Locate the cell with the specified text and output its [x, y] center coordinate. 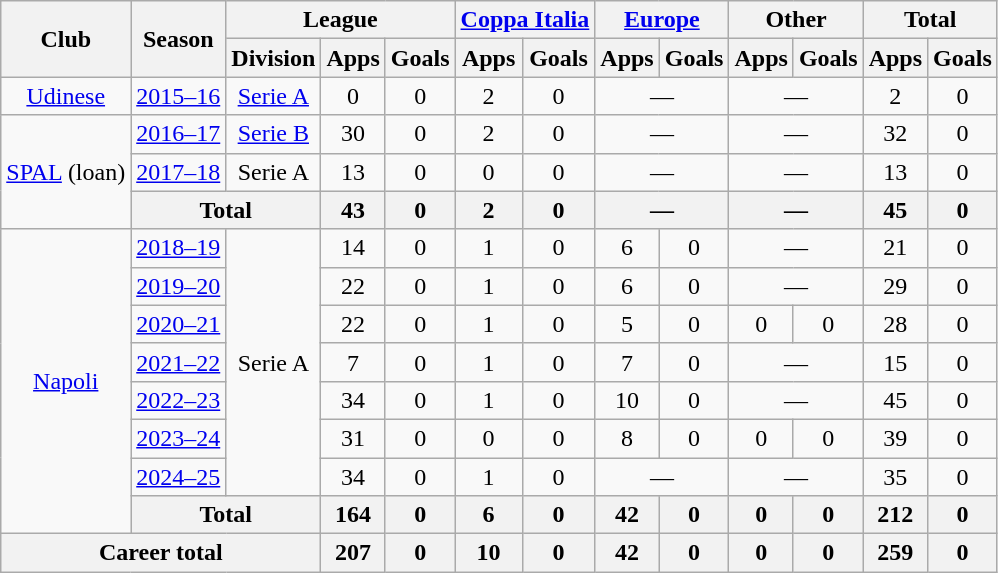
207 [353, 553]
2024–25 [178, 477]
39 [895, 438]
Club [66, 39]
Europe [662, 20]
212 [895, 515]
259 [895, 553]
Coppa Italia [525, 20]
8 [627, 438]
32 [895, 134]
2020–21 [178, 324]
5 [627, 324]
14 [353, 248]
2015–16 [178, 96]
28 [895, 324]
2017–18 [178, 172]
Other [796, 20]
Napoli [66, 381]
29 [895, 286]
31 [353, 438]
Career total [161, 553]
35 [895, 477]
43 [353, 210]
2021–22 [178, 362]
2019–20 [178, 286]
League [340, 20]
2022–23 [178, 400]
Udinese [66, 96]
Serie B [274, 134]
2016–17 [178, 134]
2023–24 [178, 438]
164 [353, 515]
Season [178, 39]
15 [895, 362]
SPAL (loan) [66, 172]
21 [895, 248]
30 [353, 134]
2018–19 [178, 248]
Division [274, 58]
